Locate the cell with the specified text and output its [x, y] center coordinate. 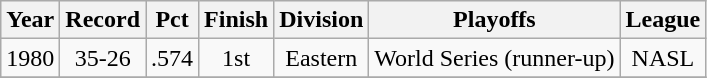
Year [30, 20]
.574 [172, 58]
League [663, 20]
1980 [30, 58]
Eastern [322, 58]
Playoffs [494, 20]
Record [103, 20]
Pct [172, 20]
1st [236, 58]
Division [322, 20]
Finish [236, 20]
World Series (runner-up) [494, 58]
NASL [663, 58]
35-26 [103, 58]
